Identify which cell holds the provided text, then report its [X, Y] central coordinate. 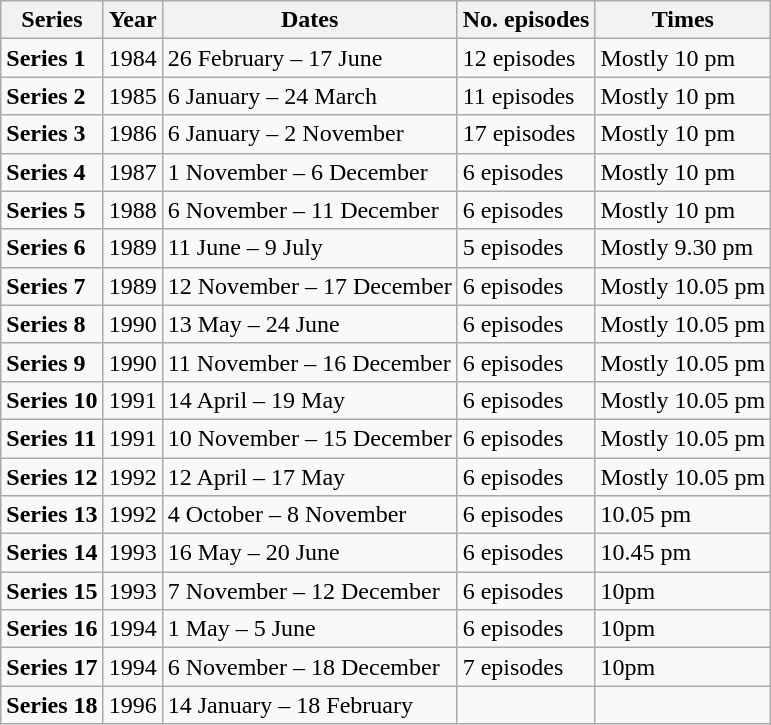
Series 10 [52, 400]
Series 5 [52, 210]
1987 [132, 172]
6 January – 2 November [310, 134]
Series 12 [52, 477]
11 June – 9 July [310, 248]
1 November – 6 December [310, 172]
Series 1 [52, 58]
Series 6 [52, 248]
Mostly 9.30 pm [683, 248]
1 May – 5 June [310, 629]
16 May – 20 June [310, 553]
5 episodes [526, 248]
1985 [132, 96]
10 November – 15 December [310, 438]
Series 16 [52, 629]
Times [683, 20]
26 February – 17 June [310, 58]
6 January – 24 March [310, 96]
1988 [132, 210]
7 November – 12 December [310, 591]
Series 8 [52, 324]
Series 7 [52, 286]
14 January – 18 February [310, 705]
12 April – 17 May [310, 477]
Series 4 [52, 172]
6 November – 18 December [310, 667]
6 November – 11 December [310, 210]
Series [52, 20]
Series 11 [52, 438]
Series 17 [52, 667]
11 November – 16 December [310, 362]
10.05 pm [683, 515]
10.45 pm [683, 553]
Series 3 [52, 134]
11 episodes [526, 96]
7 episodes [526, 667]
Series 13 [52, 515]
13 May – 24 June [310, 324]
Series 18 [52, 705]
Series 2 [52, 96]
14 April – 19 May [310, 400]
1986 [132, 134]
Series 15 [52, 591]
1984 [132, 58]
Series 9 [52, 362]
17 episodes [526, 134]
12 November – 17 December [310, 286]
Dates [310, 20]
1996 [132, 705]
4 October – 8 November [310, 515]
Series 14 [52, 553]
No. episodes [526, 20]
12 episodes [526, 58]
Year [132, 20]
